Return the [x, y] coordinate for the center point of the cell that contains the specified text.  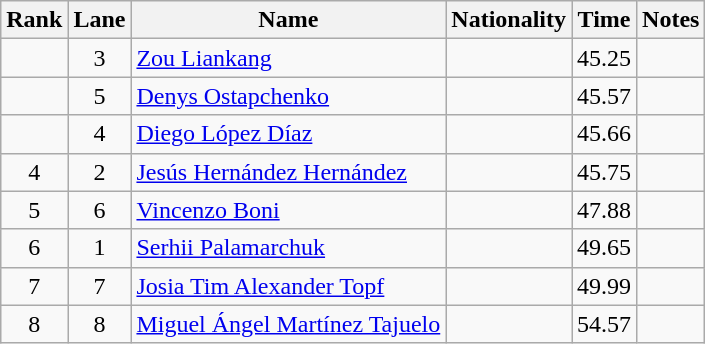
Notes [671, 20]
45.75 [604, 172]
49.65 [604, 248]
45.25 [604, 58]
3 [100, 58]
45.57 [604, 96]
Denys Ostapchenko [288, 96]
Time [604, 20]
Serhii Palamarchuk [288, 248]
54.57 [604, 324]
45.66 [604, 134]
Jesús Hernández Hernández [288, 172]
1 [100, 248]
Nationality [509, 20]
2 [100, 172]
Diego López Díaz [288, 134]
Lane [100, 20]
Name [288, 20]
49.99 [604, 286]
Rank [34, 20]
Miguel Ángel Martínez Tajuelo [288, 324]
Vincenzo Boni [288, 210]
Josia Tim Alexander Topf [288, 286]
47.88 [604, 210]
Zou Liankang [288, 58]
